Find where the given text appears and provide that cell's center as (X, Y) coordinate. 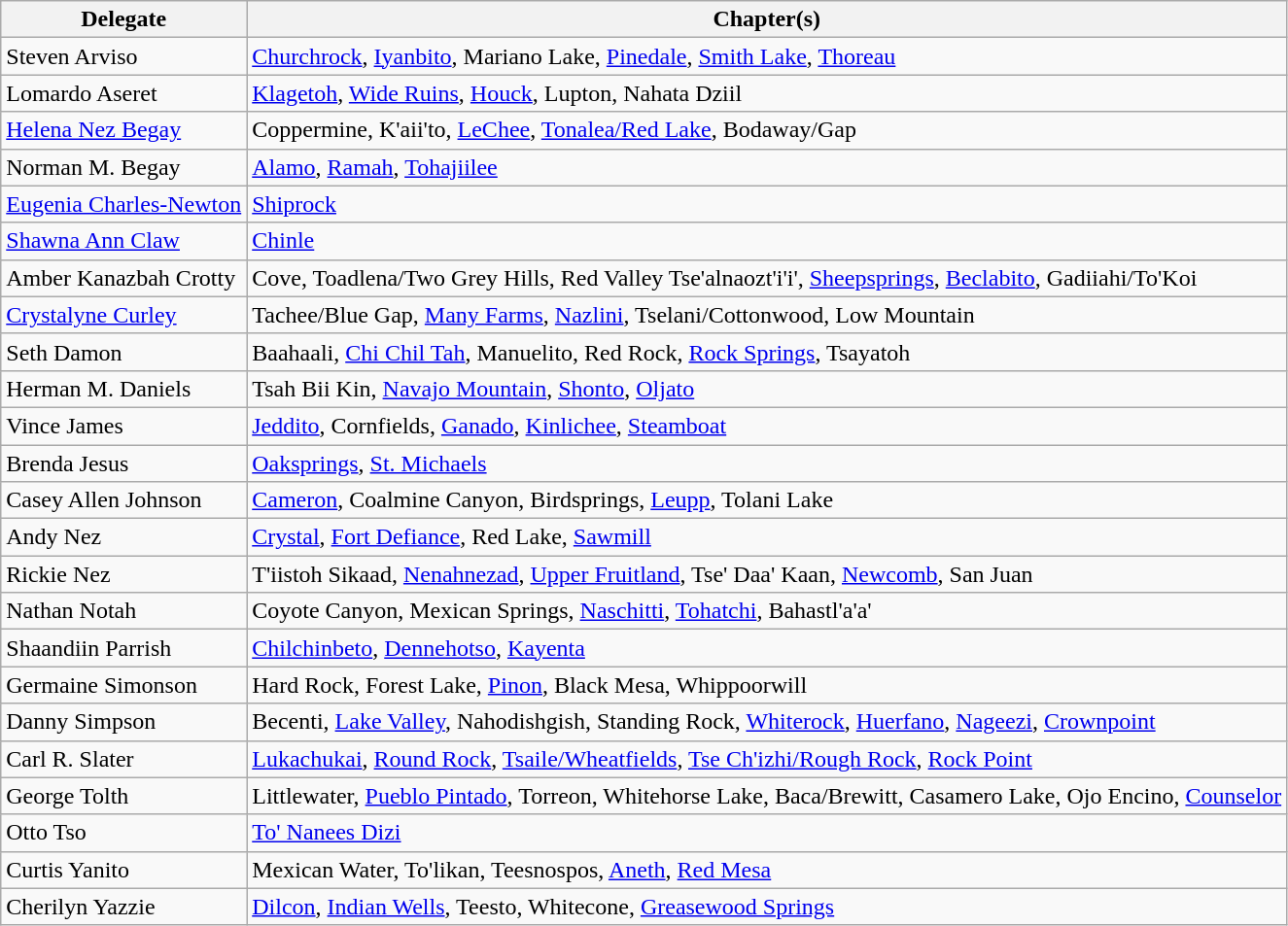
Delegate (124, 19)
Alamo, Ramah, Tohajiilee (767, 167)
Otto Tso (124, 833)
Herman M. Daniels (124, 389)
Steven Arviso (124, 56)
Klagetoh, Wide Ruins, Houck, Lupton, Nahata Dziil (767, 93)
Coyote Canyon, Mexican Springs, Naschitti, Tohatchi, Bahastl'a'a' (767, 611)
Seth Damon (124, 352)
Mexican Water, To'likan, Teesnospos, Aneth, Red Mesa (767, 870)
George Tolth (124, 796)
Lukachukai, Round Rock, Tsaile/Wheatfields, Tse Ch'izhi/Rough Rock, Rock Point (767, 759)
Crystalyne Curley (124, 315)
Littlewater, Pueblo Pintado, Torreon, Whitehorse Lake, Baca/Brewitt, Casamero Lake, Ojo Encino, Counselor (767, 796)
Shiprock (767, 204)
Chapter(s) (767, 19)
Dilcon, Indian Wells, Teesto, Whitecone, Greasewood Springs (767, 907)
Eugenia Charles-Newton (124, 204)
Brenda Jesus (124, 463)
Nathan Notah (124, 611)
Curtis Yanito (124, 870)
Crystal, Fort Defiance, Red Lake, Sawmill (767, 537)
Becenti, Lake Valley, Nahodishgish, Standing Rock, Whiterock, Huerfano, Nageezi, Crownpoint (767, 722)
Jeddito, Cornfields, Ganado, Kinlichee, Steamboat (767, 426)
Norman M. Begay (124, 167)
Coppermine, K'aii'to, LeChee, Tonalea/Red Lake, Bodaway/Gap (767, 130)
T'iistoh Sikaad, Nenahnezad, Upper Fruitland, Tse' Daa' Kaan, Newcomb, San Juan (767, 574)
Andy Nez (124, 537)
Amber Kanazbah Crotty (124, 278)
Chilchinbeto, Dennehotso, Kayenta (767, 648)
Rickie Nez (124, 574)
Oaksprings, St. Michaels (767, 463)
Helena Nez Begay (124, 130)
To' Nanees Dizi (767, 833)
Churchrock, Iyanbito, Mariano Lake, Pinedale, Smith Lake, Thoreau (767, 56)
Casey Allen Johnson (124, 500)
Shaandiin Parrish (124, 648)
Cameron, Coalmine Canyon, Birdsprings, Leupp, Tolani Lake (767, 500)
Shawna Ann Claw (124, 241)
Chinle (767, 241)
Germaine Simonson (124, 685)
Cherilyn Yazzie (124, 907)
Tsah Bii Kin, Navajo Mountain, Shonto, Oljato (767, 389)
Cove, Toadlena/Two Grey Hills, Red Valley Tse'alnaozt'i'i', Sheepsprings, Beclabito, Gadiiahi/To'Koi (767, 278)
Baahaali, Chi Chil Tah, Manuelito, Red Rock, Rock Springs, Tsayatoh (767, 352)
Lomardo Aseret (124, 93)
Tachee/Blue Gap, Many Farms, Nazlini, Tselani/Cottonwood, Low Mountain (767, 315)
Carl R. Slater (124, 759)
Vince James (124, 426)
Danny Simpson (124, 722)
Hard Rock, Forest Lake, Pinon, Black Mesa, Whippoorwill (767, 685)
